Identify which cell holds the provided text, then report its [x, y] central coordinate. 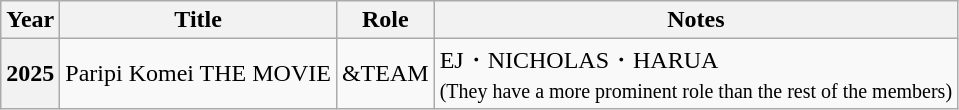
2025 [30, 74]
Notes [696, 20]
Paripi Komei THE MOVIE [198, 74]
Role [385, 20]
Title [198, 20]
EJ・NICHOLAS・HARUA(They have a more prominent role than the rest of the members) [696, 74]
Year [30, 20]
&TEAM [385, 74]
